Capture the cell that displays the provided text and extract its (x, y) central coordinate. 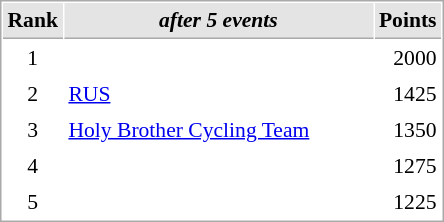
Rank (32, 21)
1225 (408, 201)
RUS (218, 93)
4 (32, 165)
2000 (408, 57)
1425 (408, 93)
after 5 events (218, 21)
1275 (408, 165)
Points (408, 21)
1 (32, 57)
5 (32, 201)
1350 (408, 129)
Holy Brother Cycling Team (218, 129)
3 (32, 129)
2 (32, 93)
